For the text-containing cell, return its midpoint in [X, Y] coordinate format. 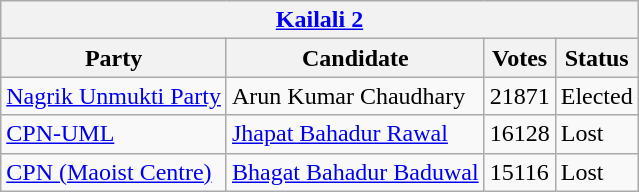
21871 [520, 96]
CPN (Maoist Centre) [114, 172]
Candidate [355, 58]
Status [596, 58]
Party [114, 58]
Jhapat Bahadur Rawal [355, 134]
15116 [520, 172]
CPN-UML [114, 134]
Bhagat Bahadur Baduwal [355, 172]
Votes [520, 58]
Arun Kumar Chaudhary [355, 96]
Kailali 2 [320, 20]
16128 [520, 134]
Nagrik Unmukti Party [114, 96]
Elected [596, 96]
